Find where the given text appears and provide that cell's center as (x, y) coordinate. 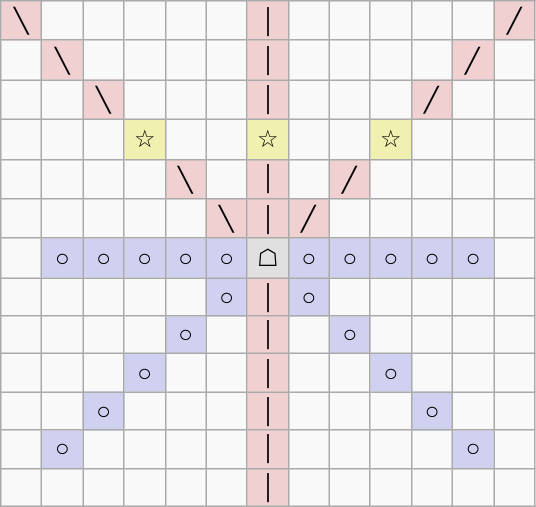
☖ (268, 258)
